Locate the cell with the specified text and output its [X, Y] center coordinate. 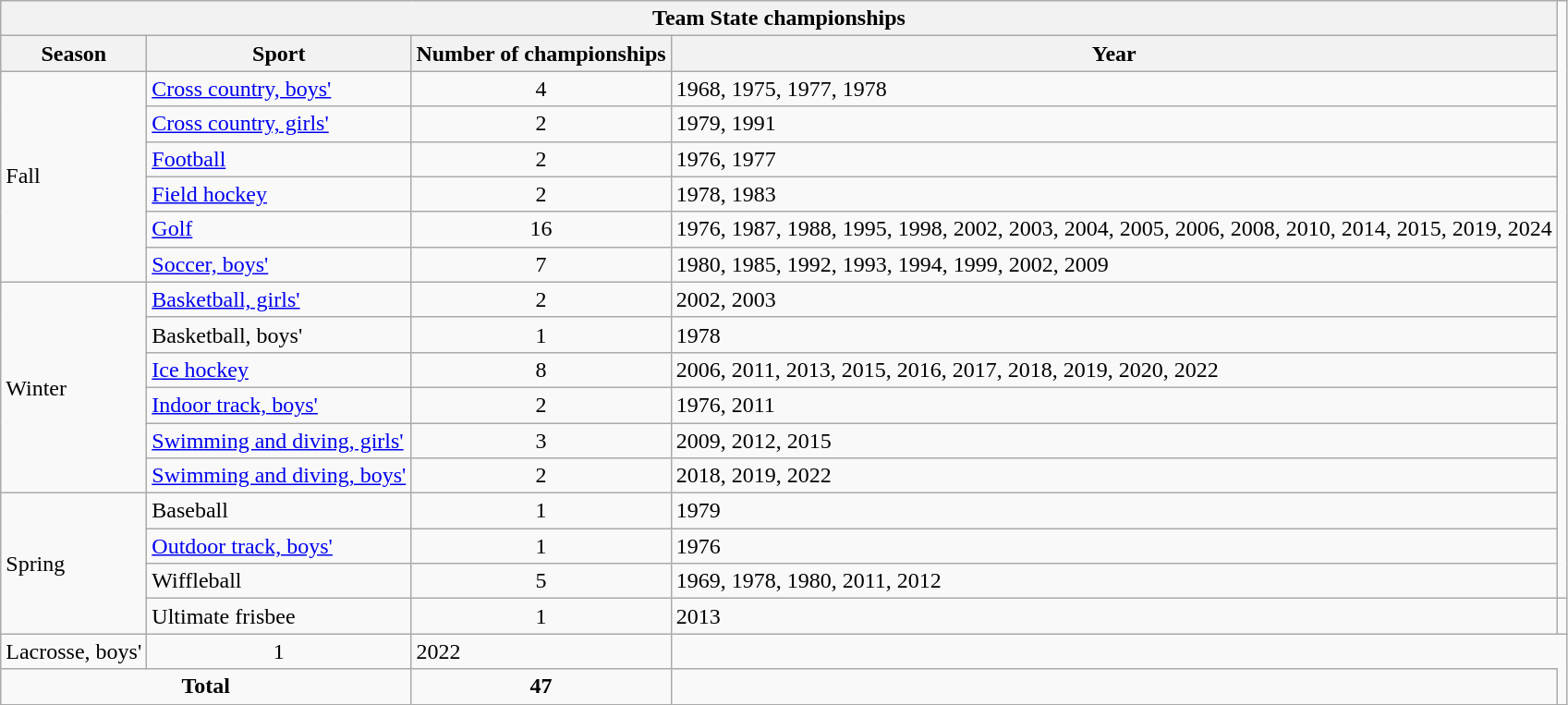
Lacrosse, boys' [74, 651]
Basketball, girls' [279, 299]
1976, 1977 [1114, 159]
Cross country, boys' [279, 89]
Season [74, 54]
Team State championships [779, 18]
2009, 2012, 2015 [1114, 441]
1976, 2011 [1114, 405]
Ultimate frisbee [279, 616]
1979 [1114, 511]
Spring [74, 564]
2002, 2003 [1114, 299]
Swimming and diving, girls' [279, 441]
Ice hockey [279, 370]
Total [206, 687]
1979, 1991 [1114, 124]
Fall [74, 176]
Winter [74, 387]
Basketball, boys' [279, 334]
Golf [279, 229]
2006, 2011, 2013, 2015, 2016, 2017, 2018, 2019, 2020, 2022 [1114, 370]
1978 [1114, 334]
Sport [279, 54]
1980, 1985, 1992, 1993, 1994, 1999, 2002, 2009 [1114, 264]
1976 [1114, 546]
1969, 1978, 1980, 2011, 2012 [1114, 581]
Indoor track, boys' [279, 405]
1978, 1983 [1114, 194]
Wiffleball [279, 581]
Year [1114, 54]
4 [541, 89]
47 [541, 687]
2013 [1114, 616]
7 [541, 264]
Swimming and diving, boys' [279, 476]
2022 [541, 651]
Football [279, 159]
3 [541, 441]
Soccer, boys' [279, 264]
1976, 1987, 1988, 1995, 1998, 2002, 2003, 2004, 2005, 2006, 2008, 2010, 2014, 2015, 2019, 2024 [1114, 229]
8 [541, 370]
Cross country, girls' [279, 124]
2018, 2019, 2022 [1114, 476]
Outdoor track, boys' [279, 546]
16 [541, 229]
5 [541, 581]
Field hockey [279, 194]
1968, 1975, 1977, 1978 [1114, 89]
Baseball [279, 511]
Number of championships [541, 54]
